Return [X, Y] of the center of cell containing provided text 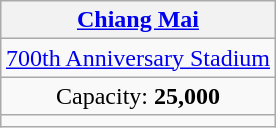
700th Anniversary Stadium [138, 58]
Capacity: 25,000 [138, 96]
Chiang Mai [138, 20]
